Extract the [x, y] coordinate from the center of the cell holding the provided text.  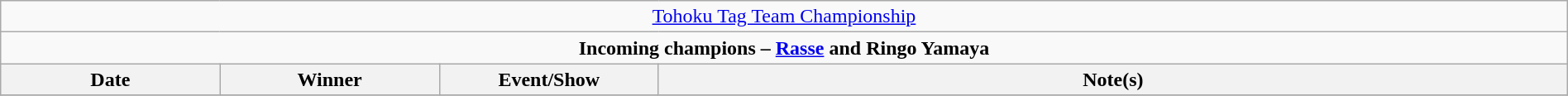
Incoming champions – Rasse and Ringo Yamaya [784, 48]
Date [111, 79]
Winner [329, 79]
Note(s) [1113, 79]
Tohoku Tag Team Championship [784, 17]
Event/Show [549, 79]
